Locate the cell with the specified text and output its (X, Y) center coordinate. 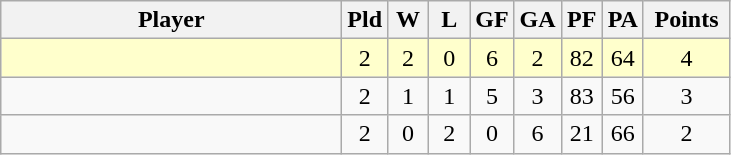
Points (686, 20)
82 (582, 58)
Player (172, 20)
PA (622, 20)
64 (622, 58)
W (408, 20)
4 (686, 58)
GA (538, 20)
21 (582, 134)
83 (582, 96)
Pld (365, 20)
66 (622, 134)
PF (582, 20)
56 (622, 96)
L (450, 20)
GF (492, 20)
5 (492, 96)
